Locate the cell with the specified text and output its (X, Y) center coordinate. 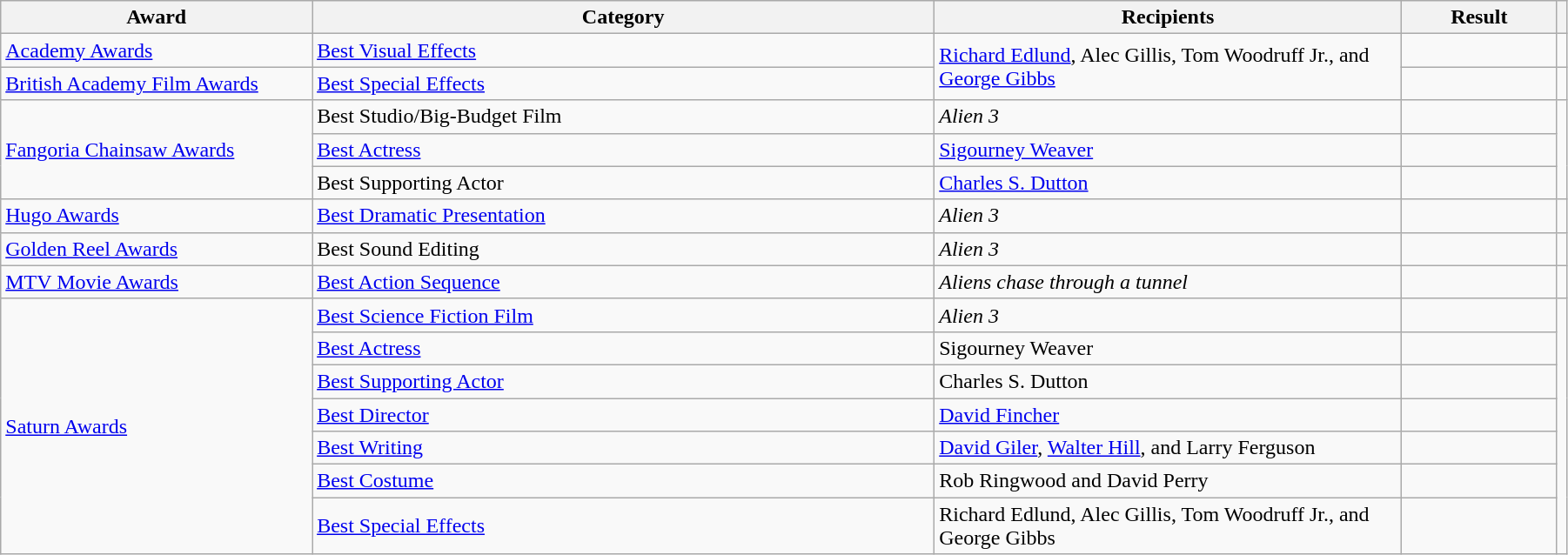
Best Studio/Big-Budget Film (623, 117)
Recipients (1168, 17)
Academy Awards (157, 50)
Hugo Awards (157, 216)
Best Visual Effects (623, 50)
Best Dramatic Presentation (623, 216)
Best Director (623, 415)
British Academy Film Awards (157, 84)
Best Action Sequence (623, 282)
Fangoria Chainsaw Awards (157, 150)
Best Sound Editing (623, 249)
Category (623, 17)
David Giler, Walter Hill, and Larry Ferguson (1168, 448)
Best Costume (623, 481)
Result (1479, 17)
Award (157, 17)
Best Writing (623, 448)
Aliens chase through a tunnel (1168, 282)
MTV Movie Awards (157, 282)
Saturn Awards (157, 426)
Best Science Fiction Film (623, 315)
Golden Reel Awards (157, 249)
David Fincher (1168, 415)
Rob Ringwood and David Perry (1168, 481)
